Output the [X, Y] coordinate of the center of the cell containing the given text.  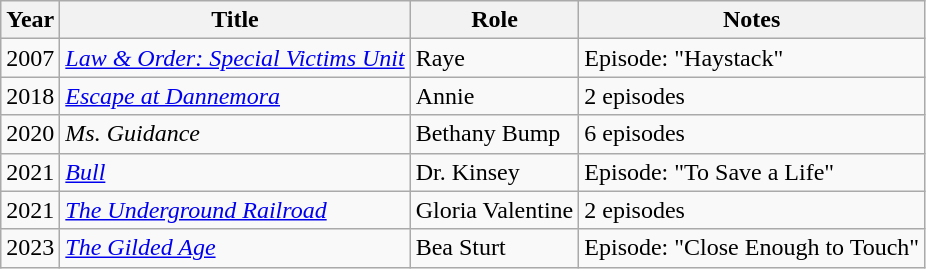
2007 [30, 58]
Dr. Kinsey [494, 172]
Law & Order: Special Victims Unit [235, 58]
Ms. Guidance [235, 134]
Bethany Bump [494, 134]
Role [494, 20]
The Gilded Age [235, 248]
Bull [235, 172]
Notes [752, 20]
Episode: "Close Enough to Touch" [752, 248]
Raye [494, 58]
Year [30, 20]
2018 [30, 96]
2020 [30, 134]
Escape at Dannemora [235, 96]
Title [235, 20]
Gloria Valentine [494, 210]
Episode: "To Save a Life" [752, 172]
Episode: "Haystack" [752, 58]
Annie [494, 96]
The Underground Railroad [235, 210]
Bea Sturt [494, 248]
6 episodes [752, 134]
2023 [30, 248]
